Return (X, Y) of the center of cell containing provided text 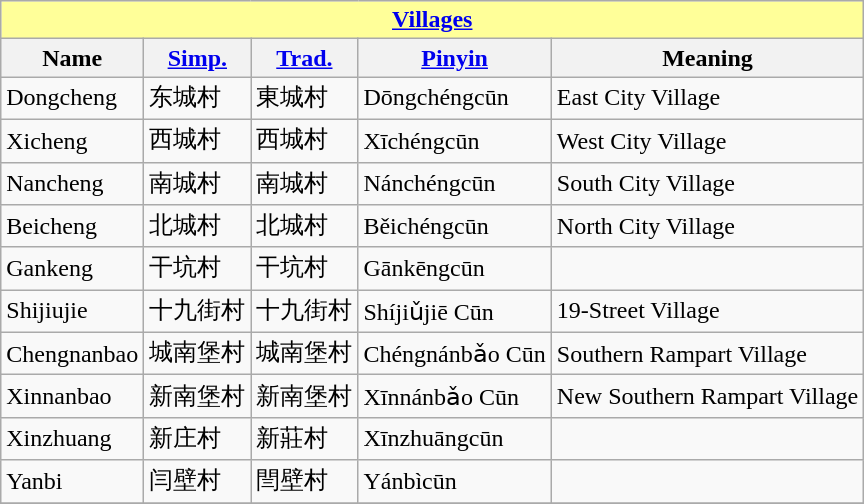
东城村 (198, 98)
East City Village (707, 98)
Nancheng (72, 184)
North City Village (707, 226)
Shíjiǔjiē Cūn (454, 312)
South City Village (707, 184)
Pinyin (454, 58)
Nánchéngcūn (454, 184)
Běichéngcūn (454, 226)
Xīnzhuāngcūn (454, 438)
Yanbi (72, 482)
West City Village (707, 140)
Chéngnánbǎo Cūn (454, 354)
闫壁村 (198, 482)
Meaning (707, 58)
Xīnnánbǎo Cūn (454, 396)
新莊村 (304, 438)
東城村 (304, 98)
新庄村 (198, 438)
Gānkēngcūn (454, 268)
Gankeng (72, 268)
Dongcheng (72, 98)
New Southern Rampart Village (707, 396)
Xicheng (72, 140)
Chengnanbao (72, 354)
Name (72, 58)
Southern Rampart Village (707, 354)
Shijiujie (72, 312)
Villages (432, 20)
Beicheng (72, 226)
Simp. (198, 58)
閆壁村 (304, 482)
Yánbìcūn (454, 482)
Trad. (304, 58)
Dōngchéngcūn (454, 98)
Xīchéngcūn (454, 140)
Xinnanbao (72, 396)
19-Street Village (707, 312)
Xinzhuang (72, 438)
